Provide the [x, y] coordinate of the cell's center where the given text is located.  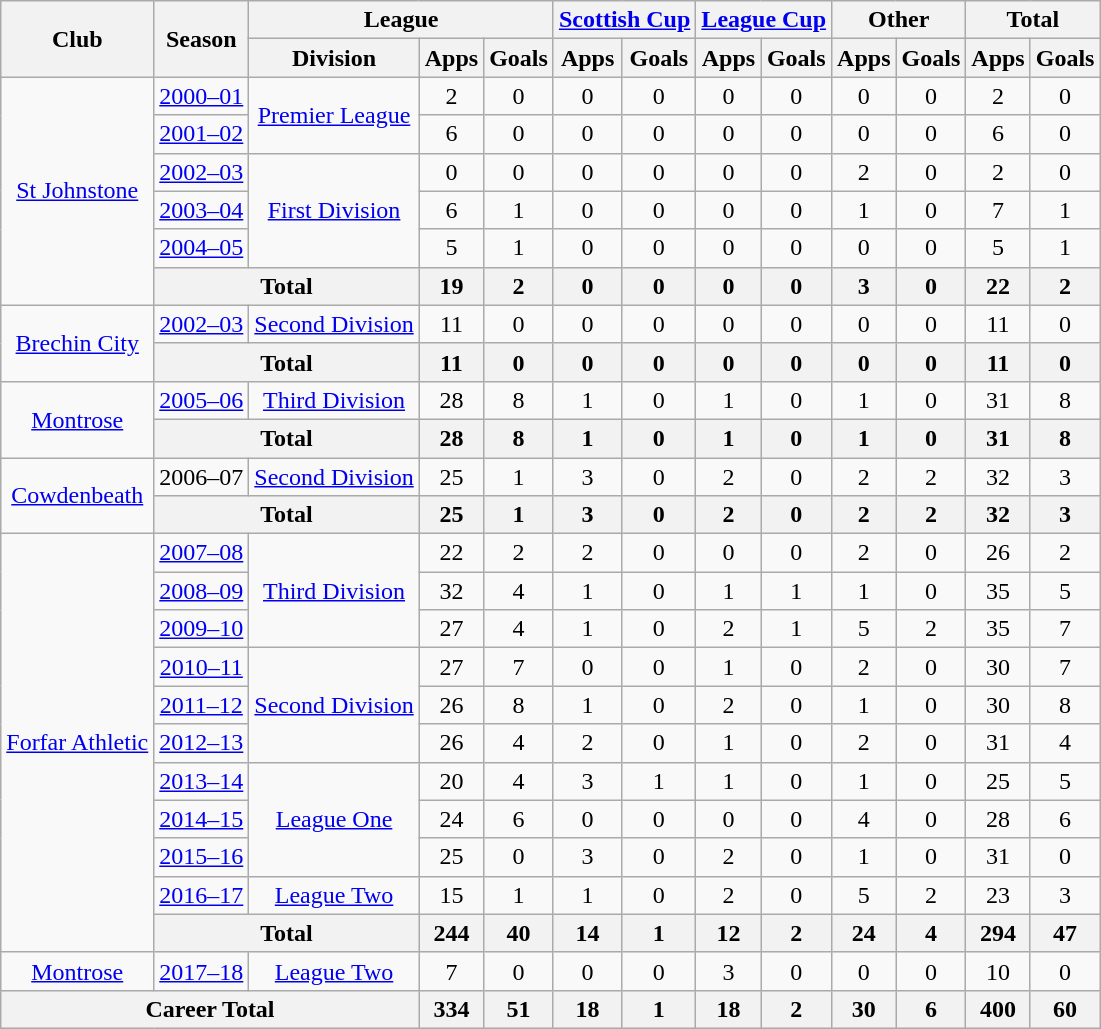
2009–10 [202, 629]
334 [451, 1009]
47 [1065, 933]
23 [998, 895]
2011–12 [202, 705]
14 [587, 933]
League [402, 20]
2008–09 [202, 591]
Division [334, 58]
19 [451, 286]
2004–05 [202, 248]
12 [728, 933]
First Division [334, 210]
2003–04 [202, 210]
League One [334, 819]
2016–17 [202, 895]
60 [1065, 1009]
244 [451, 933]
Brechin City [78, 343]
10 [998, 971]
2015–16 [202, 857]
2005–06 [202, 400]
Forfar Athletic [78, 744]
2017–18 [202, 971]
Season [202, 39]
2000–01 [202, 96]
2010–11 [202, 667]
2007–08 [202, 553]
2006–07 [202, 477]
Other [899, 20]
294 [998, 933]
2001–02 [202, 134]
St Johnstone [78, 191]
Club [78, 39]
2014–15 [202, 819]
Premier League [334, 115]
51 [519, 1009]
20 [451, 781]
2012–13 [202, 743]
Scottish Cup [624, 20]
40 [519, 933]
400 [998, 1009]
15 [451, 895]
League Cup [764, 20]
2013–14 [202, 781]
Career Total [210, 1009]
Cowdenbeath [78, 496]
